Return the (x, y) coordinate for the center point of the cell that contains the specified text.  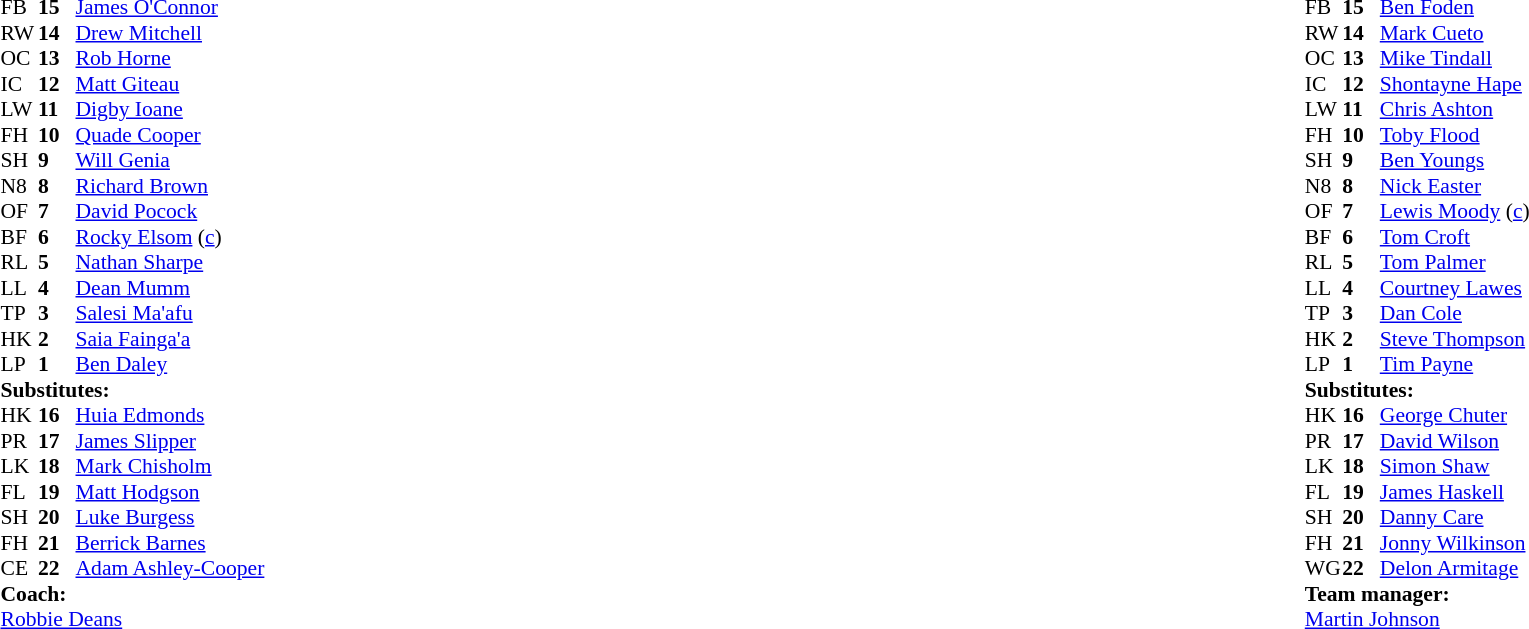
Will Genia (170, 161)
Saia Fainga'a (170, 339)
Digby Ioane (170, 109)
Berrick Barnes (170, 543)
Salesi Ma'afu (170, 313)
WG (1324, 569)
Rocky Elsom (c) (170, 237)
Nathan Sharpe (170, 263)
Coach: (132, 594)
Richard Brown (170, 186)
Drew Mitchell (170, 33)
Adam Ashley-Cooper (170, 569)
Mark Chisholm (170, 467)
Substitutes: (132, 390)
Ben Daley (170, 365)
Huia Edmonds (170, 415)
Quade Cooper (170, 135)
Rob Horne (170, 59)
Dean Mumm (170, 288)
CE (19, 569)
James Slipper (170, 441)
Matt Hodgson (170, 492)
David Pocock (170, 211)
Luke Burgess (170, 517)
Matt Giteau (170, 84)
